Search for the cell housing the specified text and yield its [x, y] center coordinate. 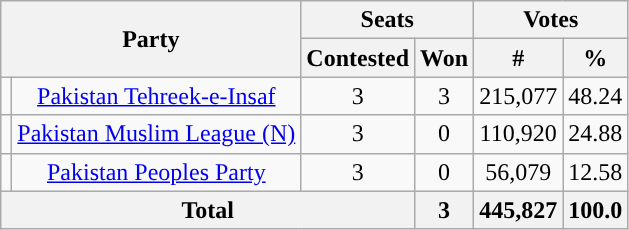
56,079 [518, 172]
12.58 [596, 172]
Won [444, 58]
110,920 [518, 134]
Pakistan Peoples Party [156, 172]
100.0 [596, 210]
Contested [358, 58]
48.24 [596, 96]
Pakistan Tehreek-e-Insaf [156, 96]
% [596, 58]
215,077 [518, 96]
# [518, 58]
445,827 [518, 210]
Total [208, 210]
Party [151, 39]
24.88 [596, 134]
Pakistan Muslim League (N) [156, 134]
Seats [388, 20]
Votes [551, 20]
